Detect which cell encompasses the target text, then output its [x, y] center coordinate. 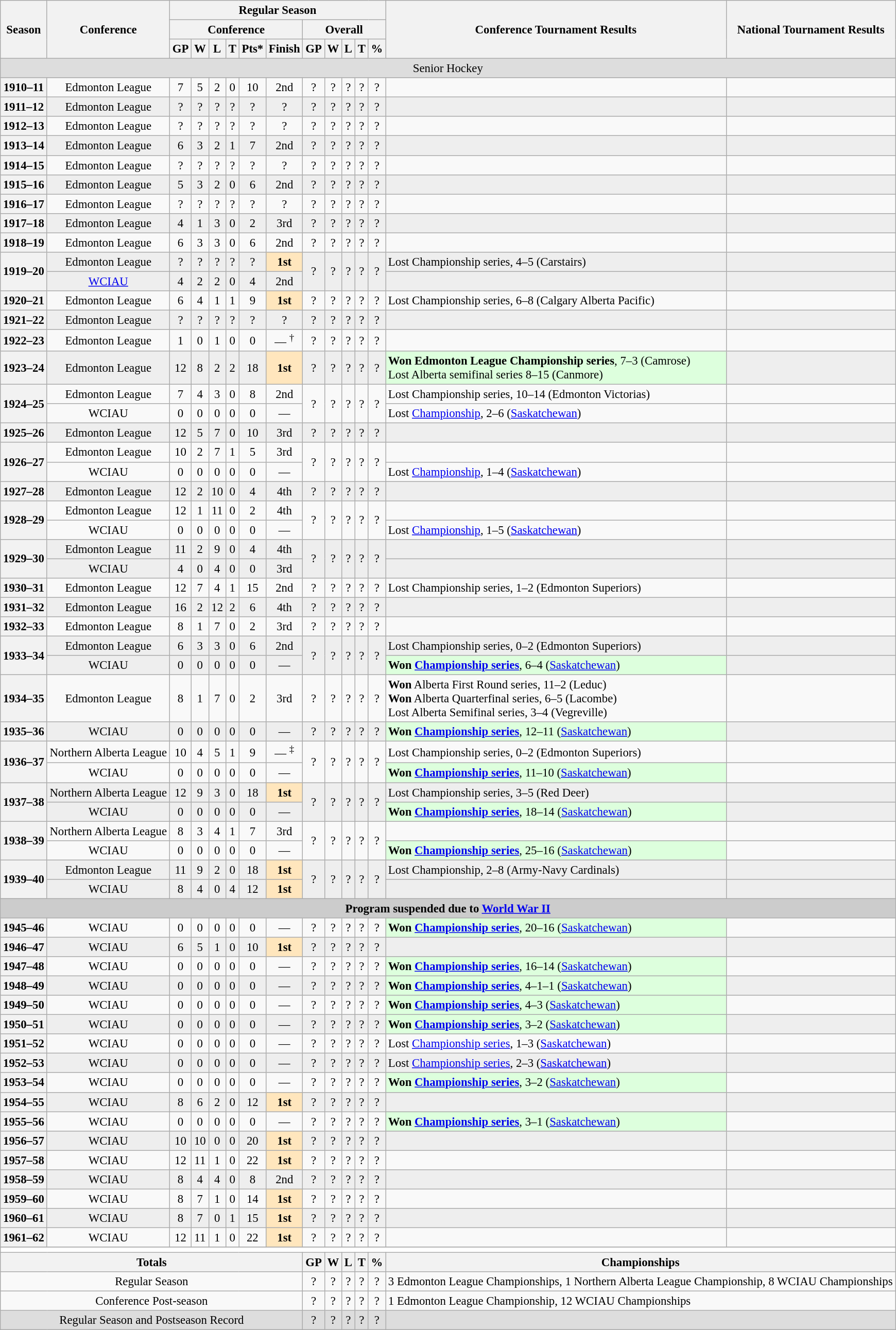
Conference Tournament Results [556, 30]
1919–20 [24, 272]
Won Championship series, 4–3 (Saskatchewan) [556, 1005]
1916–17 [24, 204]
Lost Championship, 1–5 (Saskatchewan) [556, 530]
16 [180, 607]
Lost Championship series, 4–5 (Carstairs) [556, 262]
1936–37 [24, 762]
Lost Championship series, 2–3 (Saskatchewan) [556, 1063]
Won Championship series, 6–4 (Saskatchewan) [556, 665]
1956–57 [24, 1141]
1947–48 [24, 966]
1953–54 [24, 1083]
1960–61 [24, 1218]
1925–26 [24, 433]
Senior Hockey [448, 68]
Won Edmonton League Championship series, 7–3 (Camrose)Lost Alberta semifinal series 8–15 (Canmore) [556, 368]
— † [284, 340]
1913–14 [24, 146]
1934–35 [24, 699]
1948–49 [24, 986]
1921–22 [24, 320]
Totals [151, 1263]
1930–31 [24, 588]
1910–11 [24, 88]
1924–25 [24, 404]
Lost Championship series, 10–14 (Edmonton Victorias) [556, 394]
1918–19 [24, 243]
1931–32 [24, 607]
Lost Championship series, 1–2 (Edmonton Superiors) [556, 588]
Lost Championship series, 6–8 (Calgary Alberta Pacific) [556, 301]
— ‡ [284, 752]
1955–56 [24, 1121]
Lost Championship, 2–8 (Army-Navy Cardinals) [556, 870]
1926–27 [24, 462]
1949–50 [24, 1005]
1958–59 [24, 1180]
1912–13 [24, 126]
1932–33 [24, 627]
1950–51 [24, 1025]
Won Championship series, 12–11 (Saskatchewan) [556, 732]
Won Championship series, 18–14 (Saskatchewan) [556, 811]
1938–39 [24, 840]
Program suspended due to World War II [448, 908]
Lost Championship series, 1–3 (Saskatchewan) [556, 1044]
1946–47 [24, 947]
1959–60 [24, 1199]
Lost Championship, 1–4 (Saskatchewan) [556, 472]
14 [252, 1199]
1 Edmonton League Championship, 12 WCIAU Championships [641, 1301]
Championships [641, 1263]
1923–24 [24, 368]
National Tournament Results [811, 30]
1954–55 [24, 1102]
1937–38 [24, 802]
1952–53 [24, 1063]
Lost Championship, 2–6 (Saskatchewan) [556, 413]
Won Championship series, 11–10 (Saskatchewan) [556, 773]
1939–40 [24, 879]
Overall [344, 30]
1917–18 [24, 223]
Won Championship series, 3–1 (Saskatchewan) [556, 1121]
1928–29 [24, 520]
Finish [284, 49]
1929–30 [24, 559]
1961–62 [24, 1237]
Season [24, 30]
Won Championship series, 16–14 (Saskatchewan) [556, 966]
1922–23 [24, 340]
Won Championship series, 25–16 (Saskatchewan) [556, 850]
20 [252, 1141]
1927–28 [24, 491]
1915–16 [24, 184]
Won Alberta First Round series, 11–2 (Leduc)Won Alberta Quarterfinal series, 6–5 (Lacombe)Lost Alberta Semifinal series, 3–4 (Vegreville) [556, 699]
Conference Post-season [151, 1301]
Regular Season and Postseason Record [151, 1320]
1920–21 [24, 301]
1935–36 [24, 732]
1957–58 [24, 1160]
1911–12 [24, 107]
Won Championship series, 4–1–1 (Saskatchewan) [556, 986]
1951–52 [24, 1044]
1945–46 [24, 928]
1914–15 [24, 165]
Lost Championship series, 3–5 (Red Deer) [556, 792]
Pts* [252, 49]
3 Edmonton League Championships, 1 Northern Alberta League Championship, 8 WCIAU Championships [641, 1282]
Won Championship series, 20–16 (Saskatchewan) [556, 928]
1933–34 [24, 656]
